Locate the cell with the specified text and output its (x, y) center coordinate. 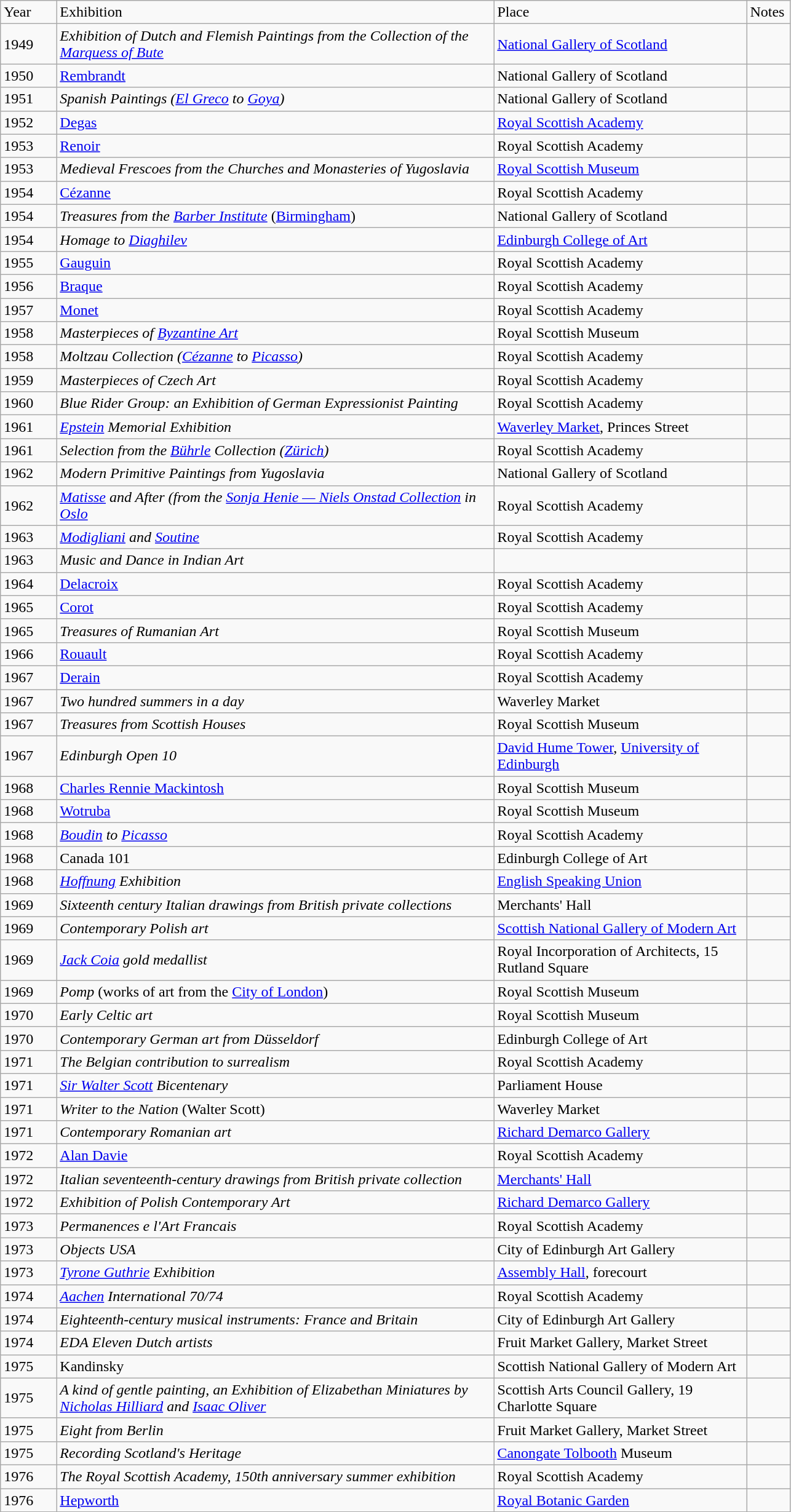
Sixteenth century Italian drawings from British private collections (276, 905)
Exhibition of Polish Contemporary Art (276, 1203)
Braque (276, 286)
Eighteenth-century musical instruments: France and Britain (276, 1319)
Modern Primitive Paintings from Yugoslavia (276, 474)
Masterpieces of Czech Art (276, 380)
English Speaking Union (620, 881)
1950 (28, 76)
1957 (28, 309)
Exhibition (276, 12)
Recording Scotland's Heritage (276, 1453)
1949 (28, 44)
Year (28, 12)
Parliament House (620, 1085)
Italian seventeenth-century drawings from British private collection (276, 1179)
Contemporary German art from Düsseldorf (276, 1038)
Spanish Paintings (El Greco to Goya) (276, 99)
A kind of gentle painting, an Exhibition of Elizabethan Miniatures by Nicholas Hilliard and Isaac Oliver (276, 1398)
Epstein Memorial Exhibition (276, 427)
The Royal Scottish Academy, 150th anniversary summer exhibition (276, 1476)
Royal Botanic Garden (620, 1500)
Tyrone Guthrie Exhibition (276, 1273)
Gauguin (276, 263)
Alan Davie (276, 1156)
Treasures of Rumanian Art (276, 631)
EDA Eleven Dutch artists (276, 1343)
Selection from the Bührle Collection (Zürich) (276, 450)
Moltzau Collection (Cézanne to Picasso) (276, 357)
Sir Walter Scott Bicentenary (276, 1085)
Canada 101 (276, 858)
1952 (28, 122)
1964 (28, 584)
Jack Coia gold medallist (276, 960)
Early Celtic art (276, 1015)
Medieval Frescoes from the Churches and Monasteries of Yugoslavia (276, 169)
Wotruba (276, 811)
Canongate Tolbooth Museum (620, 1453)
Waverley Market, Princes Street (620, 427)
Modigliani and Soutine (276, 537)
Corot (276, 607)
The Belgian contribution to surrealism (276, 1062)
Matisse and After (from the Sonja Henie — Niels Onstad Collection in Oslo (276, 506)
1956 (28, 286)
Cézanne (276, 193)
Derain (276, 677)
Delacroix (276, 584)
Objects USA (276, 1249)
1955 (28, 263)
1966 (28, 654)
Homage to Diaghilev (276, 239)
Notes (769, 12)
Contemporary Polish art (276, 928)
Aachen International 70/74 (276, 1296)
Kandinsky (276, 1366)
Degas (276, 122)
Hepworth (276, 1500)
Pomp (works of art from the City of London) (276, 992)
Two hundred summers in a day (276, 701)
Royal Incorporation of Architects, 15 Rutland Square (620, 960)
Scottish Arts Council Gallery, 19 Charlotte Square (620, 1398)
Eight from Berlin (276, 1430)
Permanences e l'Art Francais (276, 1226)
Edinburgh Open 10 (276, 757)
Contemporary Romanian art (276, 1132)
1959 (28, 380)
Writer to the Nation (Walter Scott) (276, 1109)
Hoffnung Exhibition (276, 881)
Charles Rennie Mackintosh (276, 788)
Masterpieces of Byzantine Art (276, 333)
David Hume Tower, University of Edinburgh (620, 757)
Renoir (276, 146)
Boudin to Picasso (276, 835)
Rembrandt (276, 76)
1951 (28, 99)
Rouault (276, 654)
Exhibition of Dutch and Flemish Paintings from the Collection of the Marquess of Bute (276, 44)
Music and Dance in Indian Art (276, 560)
Assembly Hall, forecourt (620, 1273)
Treasures from Scottish Houses (276, 725)
Place (620, 12)
Monet (276, 309)
Treasures from the Barber Institute (Birmingham) (276, 216)
1960 (28, 404)
Blue Rider Group: an Exhibition of German Expressionist Painting (276, 404)
